Locate the cell with the specified text and output its [x, y] center coordinate. 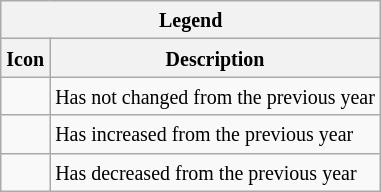
Legend [191, 20]
Description [216, 58]
Has not changed from the previous year [216, 96]
Has decreased from the previous year [216, 172]
Icon [26, 58]
Has increased from the previous year [216, 134]
